Output the [X, Y] coordinate of the center of the cell containing the given text.  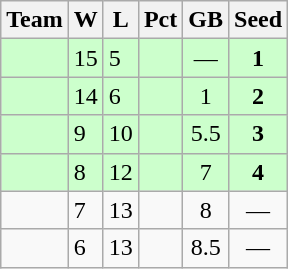
3 [258, 134]
12 [120, 172]
9 [86, 134]
4 [258, 172]
5.5 [206, 134]
14 [86, 96]
5 [120, 58]
L [120, 20]
Seed [258, 20]
10 [120, 134]
Pct [160, 20]
W [86, 20]
Team [35, 20]
8.5 [206, 248]
2 [258, 96]
15 [86, 58]
GB [206, 20]
